Return the (x, y) coordinate for the center point of the cell that contains the specified text.  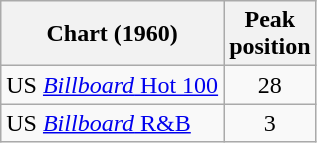
Peakposition (270, 34)
28 (270, 85)
3 (270, 123)
US Billboard Hot 100 (112, 85)
US Billboard R&B (112, 123)
Chart (1960) (112, 34)
